Extract the [X, Y] coordinate from the center of the cell holding the provided text.  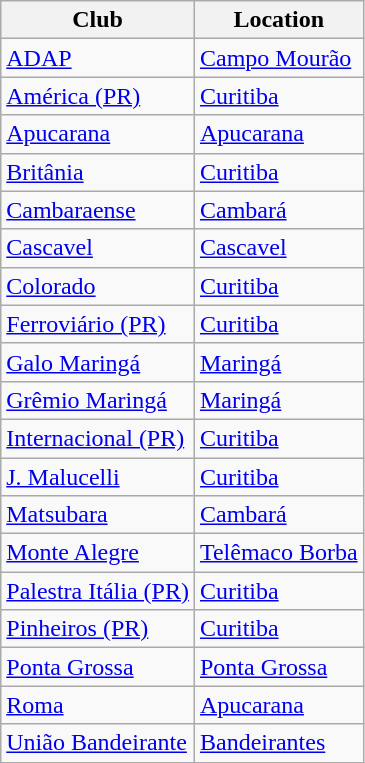
Grêmio Maringá [98, 400]
J. Malucelli [98, 477]
Colorado [98, 286]
Galo Maringá [98, 362]
Club [98, 20]
Location [278, 20]
Roma [98, 705]
Ferroviário (PR) [98, 324]
Internacional (PR) [98, 438]
Bandeirantes [278, 743]
Matsubara [98, 515]
Cambaraense [98, 210]
Pinheiros (PR) [98, 629]
Palestra Itália (PR) [98, 591]
América (PR) [98, 96]
Britânia [98, 172]
Campo Mourão [278, 58]
ADAP [98, 58]
Telêmaco Borba [278, 553]
União Bandeirante [98, 743]
Monte Alegre [98, 553]
